Extract the [X, Y] coordinate from the center of the cell holding the provided text.  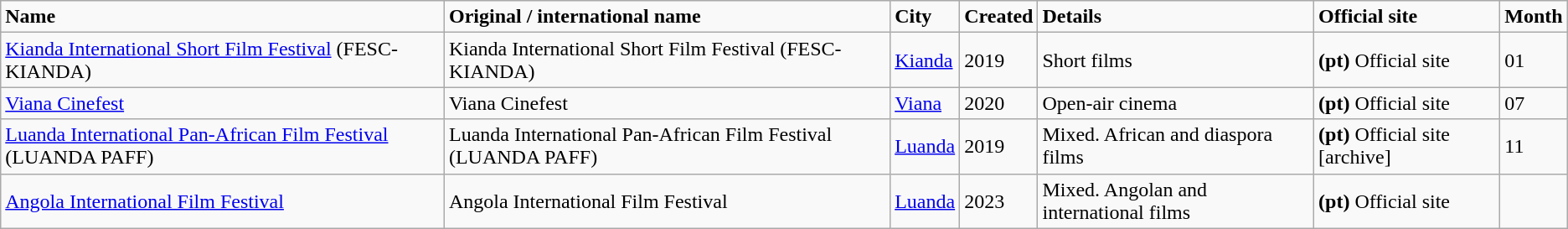
2020 [998, 103]
Mixed. Angolan and international films [1176, 201]
Viana [925, 103]
Open-air cinema [1176, 103]
Official site [1407, 17]
City [925, 17]
(pt) Official site [archive] [1407, 146]
Kianda [925, 60]
Name [223, 17]
01 [1534, 60]
Mixed. African and diaspora films [1176, 146]
Short films [1176, 60]
Month [1534, 17]
Original / international name [667, 17]
2023 [998, 201]
07 [1534, 103]
Created [998, 17]
Details [1176, 17]
11 [1534, 146]
